Extract the (X, Y) coordinate from the center of the cell holding the provided text.  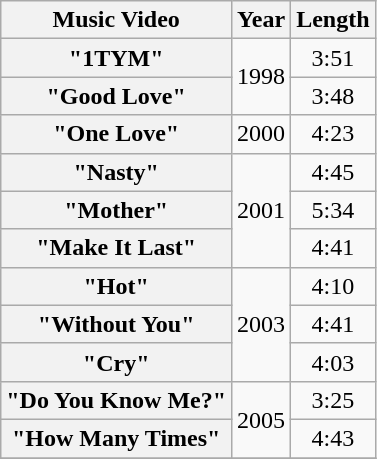
"Mother" (116, 210)
2003 (262, 324)
"1TYM" (116, 58)
4:45 (333, 172)
3:25 (333, 400)
Length (333, 20)
2001 (262, 210)
"Hot" (116, 286)
2005 (262, 419)
"Nasty" (116, 172)
"Do You Know Me?" (116, 400)
4:23 (333, 134)
"How Many Times" (116, 438)
2000 (262, 134)
4:43 (333, 438)
"Good Love" (116, 96)
Music Video (116, 20)
3:51 (333, 58)
"Cry" (116, 362)
3:48 (333, 96)
"Without You" (116, 324)
1998 (262, 77)
4:03 (333, 362)
"Make It Last" (116, 248)
Year (262, 20)
4:10 (333, 286)
"One Love" (116, 134)
5:34 (333, 210)
